Provide the [X, Y] coordinate of the cell's center where the given text is located.  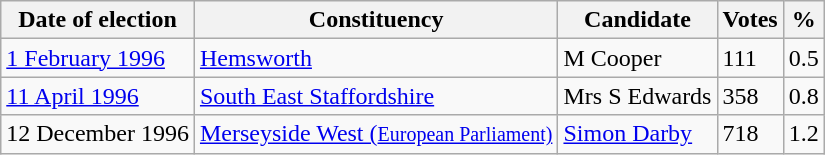
South East Staffordshire [376, 96]
Simon Darby [638, 134]
1.2 [804, 134]
Hemsworth [376, 58]
Date of election [98, 20]
Candidate [638, 20]
% [804, 20]
Votes [750, 20]
0.5 [804, 58]
M Cooper [638, 58]
Mrs S Edwards [638, 96]
111 [750, 58]
12 December 1996 [98, 134]
1 February 1996 [98, 58]
358 [750, 96]
11 April 1996 [98, 96]
0.8 [804, 96]
Merseyside West (European Parliament) [376, 134]
718 [750, 134]
Constituency [376, 20]
